Identify which cell holds the provided text, then report its (x, y) central coordinate. 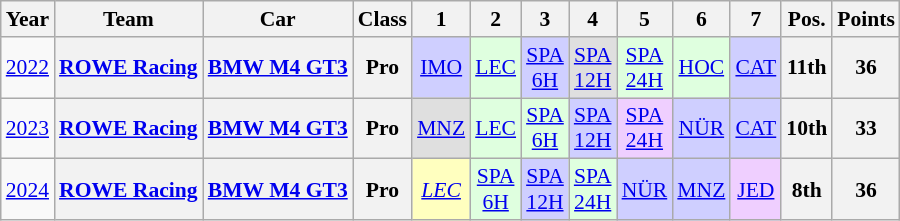
2024 (28, 190)
Pos. (806, 19)
5 (645, 19)
3 (545, 19)
Car (278, 19)
1 (441, 19)
2 (496, 19)
33 (866, 128)
11th (806, 68)
IMO (441, 68)
4 (593, 19)
7 (756, 19)
6 (701, 19)
Class (382, 19)
Team (128, 19)
2023 (28, 128)
2022 (28, 68)
8th (806, 190)
Year (28, 19)
Points (866, 19)
HOC (701, 68)
10th (806, 128)
JED (756, 190)
